Extract the (x, y) coordinate from the center of the cell holding the provided text.  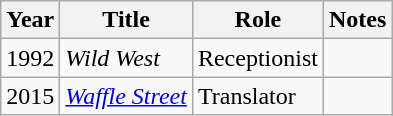
Wild West (126, 58)
Year (30, 20)
Translator (258, 96)
Role (258, 20)
Title (126, 20)
Receptionist (258, 58)
2015 (30, 96)
Notes (357, 20)
1992 (30, 58)
Waffle Street (126, 96)
